Extract the [x, y] coordinate from the center of the cell holding the provided text.  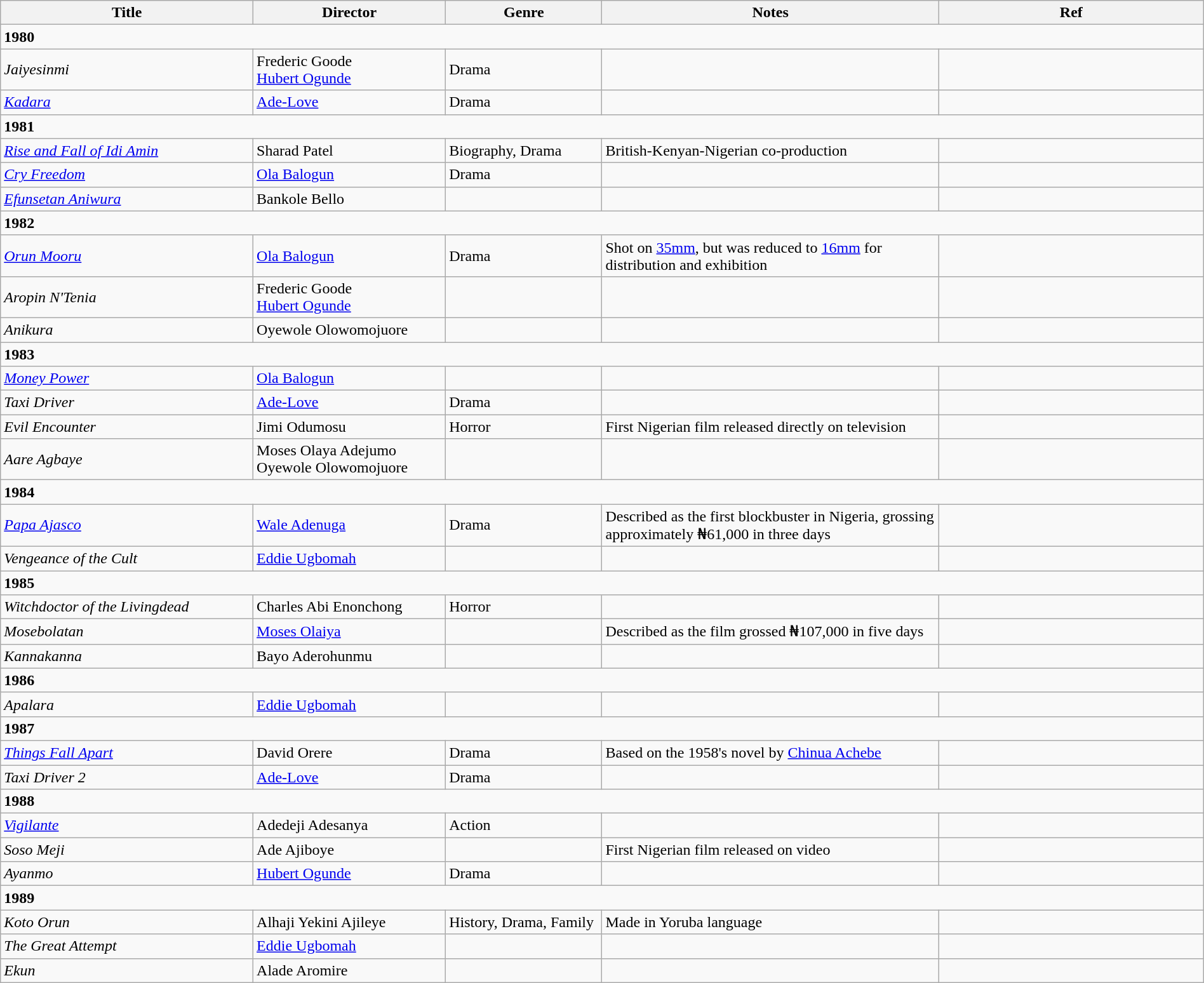
Described as the film grossed ₦107,000 in five days [770, 632]
Alade Aromire [349, 970]
Shot on 35mm, but was reduced to 16mm for distribution and exhibition [770, 255]
Mosebolatan [127, 632]
Described as the first blockbuster in Nigeria, grossing approximately ₦61,000 in three days [770, 526]
Rise and Fall of Idi Amin [127, 150]
Evil Encounter [127, 427]
Kannakanna [127, 656]
1988 [602, 801]
Jimi Odumosu [349, 427]
Director [349, 13]
Orun Mooru [127, 255]
Kadara [127, 102]
Made in Yoruba language [770, 922]
Bayo Aderohunmu [349, 656]
History, Drama, Family [524, 922]
Based on the 1958's novel by Chinua Achebe [770, 752]
Efunsetan Aniwura [127, 199]
Moses Olaya AdejumoOyewole Olowomojuore [349, 460]
1987 [602, 728]
Action [524, 826]
Oyewole Olowomojuore [349, 330]
Title [127, 13]
The Great Attempt [127, 946]
Papa Ajasco [127, 526]
Cry Freedom [127, 175]
1983 [602, 354]
Ekun [127, 970]
Jaiyesinmi [127, 70]
1982 [602, 223]
1984 [602, 492]
Taxi Driver [127, 403]
Genre [524, 13]
Koto Orun [127, 922]
Hubert Ogunde [349, 874]
Aropin N'Tenia [127, 297]
David Orere [349, 752]
Aare Agbaye [127, 460]
Biography, Drama [524, 150]
Sharad Patel [349, 150]
Alhaji Yekini Ajileye [349, 922]
Notes [770, 13]
First Nigerian film released directly on television [770, 427]
Ade Ajiboye [349, 850]
Adedeji Adesanya [349, 826]
Money Power [127, 378]
Ref [1071, 13]
1985 [602, 582]
Ayanmo [127, 874]
Vengeance of the Cult [127, 558]
1981 [602, 126]
Apalara [127, 704]
Vigilante [127, 826]
1980 [602, 37]
Taxi Driver 2 [127, 777]
Charles Abi Enonchong [349, 607]
1986 [602, 680]
Soso Meji [127, 850]
Anikura [127, 330]
Things Fall Apart [127, 752]
First Nigerian film released on video [770, 850]
1989 [602, 898]
Witchdoctor of the Livingdead [127, 607]
Bankole Bello [349, 199]
Wale Adenuga [349, 526]
Moses Olaiya [349, 632]
British-Kenyan-Nigerian co-production [770, 150]
